Return [x, y] of the center of cell containing provided text 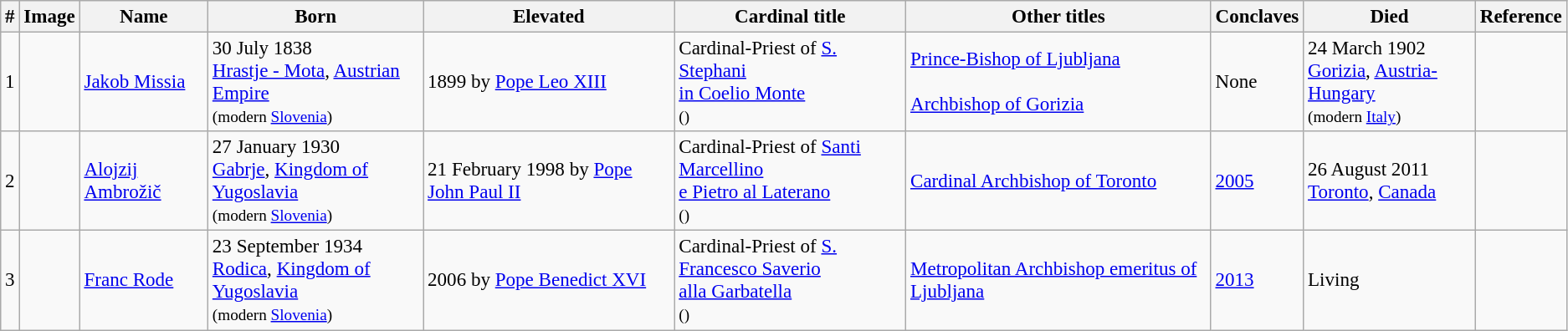
24 March 1902Gorizia, Austria-Hungary(modern Italy) [1390, 82]
Alojzij Ambrožič [144, 181]
Franc Rode [144, 281]
Died [1390, 17]
30 July 1838Hrastje - Mota, Austrian Empire(modern Slovenia) [315, 82]
2 [10, 181]
3 [10, 281]
2013 [1257, 281]
Cardinal title [790, 17]
Image [49, 17]
Cardinal Archbishop of Toronto [1058, 181]
Living [1390, 281]
Metropolitan Archbishop emeritus of Ljubljana [1058, 281]
# [10, 17]
2006 by Pope Benedict XVI [549, 281]
Other titles [1058, 17]
Born [315, 17]
Cardinal-Priest of Santi Marcellinoe Pietro al Laterano() [790, 181]
27 January 1930Gabrje, Kingdom of Yugoslavia(modern Slovenia) [315, 181]
Reference [1521, 17]
Name [144, 17]
Elevated [549, 17]
2005 [1257, 181]
26 August 2011Toronto, Canada [1390, 181]
Cardinal-Priest of S. Stephaniin Coelio Monte() [790, 82]
23 September 1934Rodica, Kingdom of Yugoslavia(modern Slovenia) [315, 281]
Jakob Missia [144, 82]
1899 by Pope Leo XIII [549, 82]
Prince-Bishop of LjubljanaArchbishop of Gorizia [1058, 82]
Cardinal-Priest of S. Francesco Saverioalla Garbatella() [790, 281]
None [1257, 82]
1 [10, 82]
21 February 1998 by Pope John Paul II [549, 181]
Conclaves [1257, 17]
